For the text-containing cell, return its midpoint in (x, y) coordinate format. 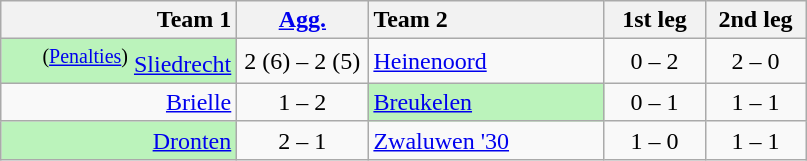
Team 1 (119, 20)
1 – 0 (654, 140)
2 (6) – 2 (5) (302, 62)
1st leg (654, 20)
(Penalties) Sliedrecht (119, 62)
0 – 1 (654, 102)
2nd leg (756, 20)
Zwaluwen '30 (486, 140)
1 – 2 (302, 102)
Dronten (119, 140)
2 – 1 (302, 140)
Breukelen (486, 102)
0 – 2 (654, 62)
Brielle (119, 102)
Team 2 (486, 20)
Heinenoord (486, 62)
2 – 0 (756, 62)
Agg. (302, 20)
